Detect which cell encompasses the target text, then output its (X, Y) center coordinate. 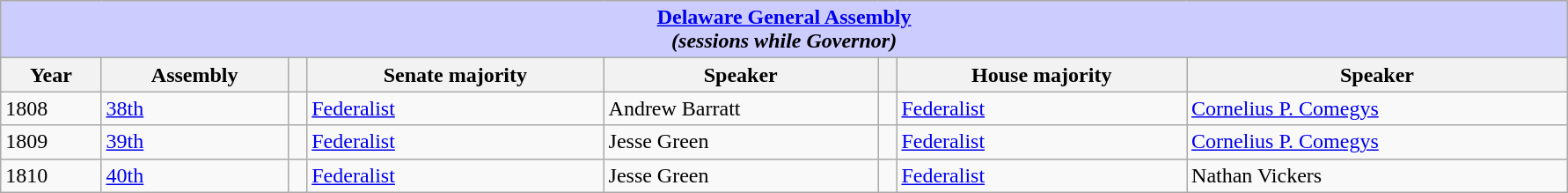
Assembly (194, 75)
38th (194, 108)
Delaware General Assembly (sessions while Governor) (785, 30)
40th (194, 175)
1809 (51, 142)
Andrew Barratt (741, 108)
House majority (1042, 75)
1810 (51, 175)
Year (51, 75)
39th (194, 142)
1808 (51, 108)
Senate majority (456, 75)
Nathan Vickers (1378, 175)
